Find where the given text appears and provide that cell's center as [X, Y] coordinate. 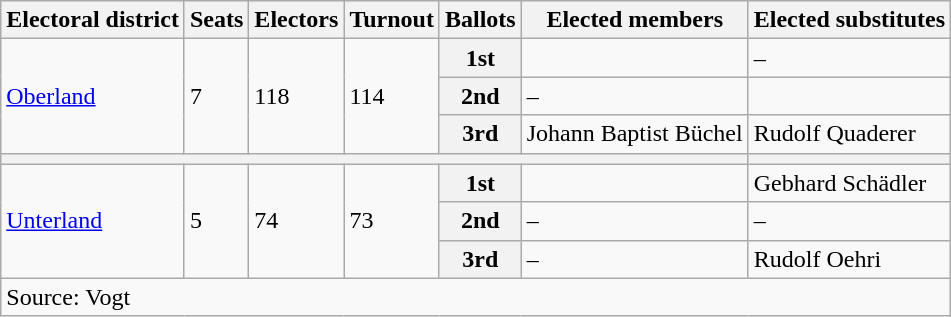
114 [392, 96]
Unterland [93, 221]
74 [296, 221]
73 [392, 221]
5 [216, 221]
Gebhard Schädler [849, 183]
Seats [216, 20]
Elected substitutes [849, 20]
Johann Baptist Büchel [634, 134]
Source: Vogt [476, 297]
Rudolf Oehri [849, 259]
Oberland [93, 96]
Turnout [392, 20]
Electors [296, 20]
Rudolf Quaderer [849, 134]
118 [296, 96]
Ballots [480, 20]
Electoral district [93, 20]
7 [216, 96]
Elected members [634, 20]
